Provide the [x, y] coordinate of the cell's center where the given text is located.  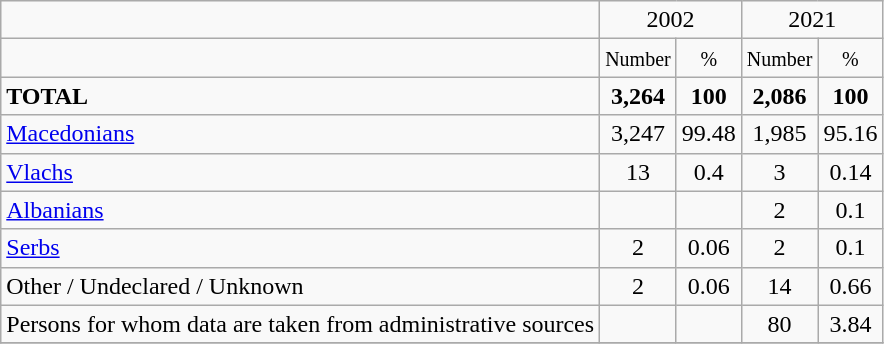
13 [638, 172]
99.48 [708, 134]
3,264 [638, 96]
Other / Undeclared / Unknown [300, 286]
1,985 [780, 134]
2002 [671, 20]
14 [780, 286]
0.14 [850, 172]
Macedonians [300, 134]
3 [780, 172]
80 [780, 324]
Serbs [300, 248]
0.4 [708, 172]
95.16 [850, 134]
0.66 [850, 286]
2021 [812, 20]
2,086 [780, 96]
Albanians [300, 210]
3,247 [638, 134]
TOTAL [300, 96]
3.84 [850, 324]
Persons for whom data are taken from administrative sources [300, 324]
Vlachs [300, 172]
